Return the [X, Y] coordinate for the center point of the cell that contains the specified text.  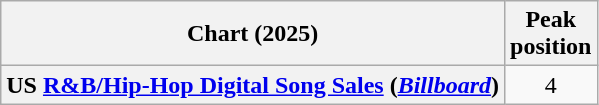
US R&B/Hip-Hop Digital Song Sales (Billboard) [253, 85]
Peakposition [551, 34]
4 [551, 85]
Chart (2025) [253, 34]
